Find where the given text appears and provide that cell's center as (X, Y) coordinate. 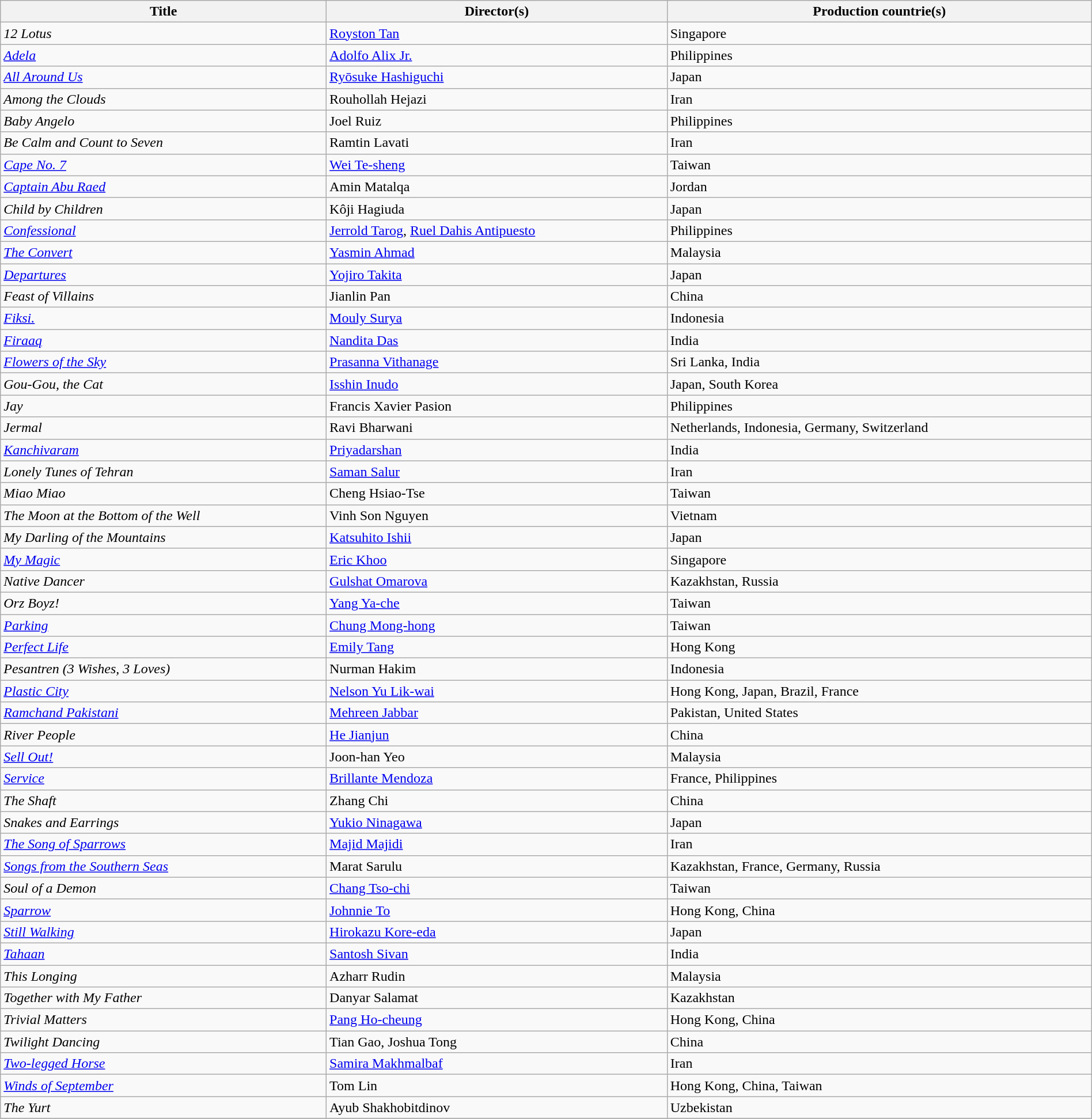
Miao Miao (164, 494)
Adela (164, 55)
Firaaq (164, 340)
Hong Kong, Japan, Brazil, France (879, 691)
Tahaan (164, 954)
Kôji Hagiuda (497, 208)
Sparrow (164, 910)
Joel Ruiz (497, 121)
All Around Us (164, 77)
Prasanna Vithanage (497, 362)
Uzbekistan (879, 1107)
Jay (164, 406)
Feast of Villains (164, 297)
Vinh Son Nguyen (497, 515)
Hong Kong (879, 647)
Yang Ya-che (497, 603)
Kanchivaram (164, 450)
Pakistan, United States (879, 713)
Among the Clouds (164, 99)
Hirokazu Kore-eda (497, 932)
Orz Boyz! (164, 603)
Johnnie To (497, 910)
Snakes and Earrings (164, 822)
Ramtin Lavati (497, 143)
Joon-han Yeo (497, 757)
The Convert (164, 252)
Pang Ho-cheung (497, 1020)
Soul of a Demon (164, 888)
Saman Salur (497, 472)
Together with My Father (164, 998)
Yasmin Ahmad (497, 252)
Ravi Bharwani (497, 428)
Winds of September (164, 1086)
Majid Majidi (497, 844)
Production countrie(s) (879, 12)
Child by Children (164, 208)
Native Dancer (164, 581)
Cheng Hsiao-Tse (497, 494)
The Shaft (164, 801)
Jermal (164, 428)
Service (164, 779)
The Yurt (164, 1107)
Rouhollah Hejazi (497, 99)
Ayub Shakhobitdinov (497, 1107)
Zhang Chi (497, 801)
Fiksi. (164, 318)
Vietnam (879, 515)
Royston Tan (497, 33)
Perfect Life (164, 647)
River People (164, 735)
Kazakhstan, Russia (879, 581)
Yukio Ninagawa (497, 822)
Departures (164, 275)
Chang Tso-chi (497, 888)
Sell Out! (164, 757)
Parking (164, 625)
Santosh Sivan (497, 954)
Isshin Inudo (497, 384)
Twilight Dancing (164, 1042)
Lonely Tunes of Tehran (164, 472)
Adolfo Alix Jr. (497, 55)
Danyar Salamat (497, 998)
Netherlands, Indonesia, Germany, Switzerland (879, 428)
Ramchand Pakistani (164, 713)
Japan, South Korea (879, 384)
Director(s) (497, 12)
Baby Angelo (164, 121)
Flowers of the Sky (164, 362)
Be Calm and Count to Seven (164, 143)
Mouly Surya (497, 318)
Chung Mong-hong (497, 625)
Confessional (164, 230)
Nandita Das (497, 340)
Francis Xavier Pasion (497, 406)
Sri Lanka, India (879, 362)
12 Lotus (164, 33)
Pesantren (3 Wishes, 3 Loves) (164, 669)
The Moon at the Bottom of the Well (164, 515)
Nurman Hakim (497, 669)
Samira Makhmalbaf (497, 1064)
Kazakhstan, France, Germany, Russia (879, 866)
Marat Sarulu (497, 866)
He Jianjun (497, 735)
Amin Matalqa (497, 187)
France, Philippines (879, 779)
Jerrold Tarog, Ruel Dahis Antipuesto (497, 230)
Nelson Yu Lik-wai (497, 691)
Songs from the Southern Seas (164, 866)
Cape No. 7 (164, 165)
Trivial Matters (164, 1020)
Gou-Gou, the Cat (164, 384)
Ryōsuke Hashiguchi (497, 77)
The Song of Sparrows (164, 844)
Hong Kong, China, Taiwan (879, 1086)
Priyadarshan (497, 450)
Brillante Mendoza (497, 779)
Tian Gao, Joshua Tong (497, 1042)
Katsuhito Ishii (497, 537)
Azharr Rudin (497, 976)
Still Walking (164, 932)
Yojiro Takita (497, 275)
Mehreen Jabbar (497, 713)
Two-legged Horse (164, 1064)
Tom Lin (497, 1086)
My Magic (164, 559)
Captain Abu Raed (164, 187)
Emily Tang (497, 647)
Eric Khoo (497, 559)
Gulshat Omarova (497, 581)
Jianlin Pan (497, 297)
Kazakhstan (879, 998)
This Longing (164, 976)
Wei Te-sheng (497, 165)
Plastic City (164, 691)
Jordan (879, 187)
My Darling of the Mountains (164, 537)
Title (164, 12)
